Pinpoint the cell where the given text exists, returning its [x, y] midpoint coordinate. 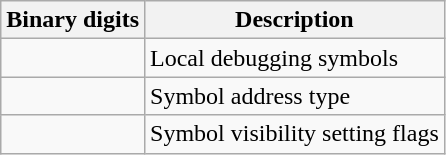
Local debugging symbols [295, 58]
Symbol address type [295, 96]
Symbol visibility setting flags [295, 134]
Binary digits [73, 20]
Description [295, 20]
